Locate the cell with the specified text and output its (X, Y) center coordinate. 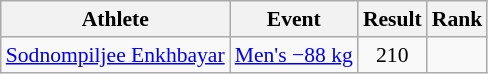
Rank (458, 19)
210 (392, 55)
Event (294, 19)
Athlete (116, 19)
Result (392, 19)
Men's −88 kg (294, 55)
Sodnompiljee Enkhbayar (116, 55)
